Return the [X, Y] coordinate for the center point of the cell that contains the specified text.  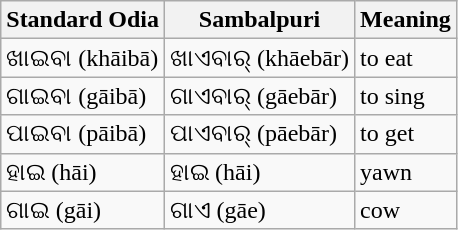
to eat [406, 58]
Meaning [406, 20]
to get [406, 134]
ଗାଏ (gāe) [260, 210]
ଗାଏବାର୍ (gāebār) [260, 96]
ଖାଇବା (khāibā) [83, 58]
ପାଇବା (pāibā) [83, 134]
yawn [406, 172]
Standard Odia [83, 20]
cow [406, 210]
ଗାଇ (gāi) [83, 210]
ଖାଏବାର୍ (khāebār) [260, 58]
ପାଏବାର୍ (pāebār) [260, 134]
to sing [406, 96]
Sambalpuri [260, 20]
ଗାଇବା (gāibā) [83, 96]
